Locate the cell with the specified text and output its [X, Y] center coordinate. 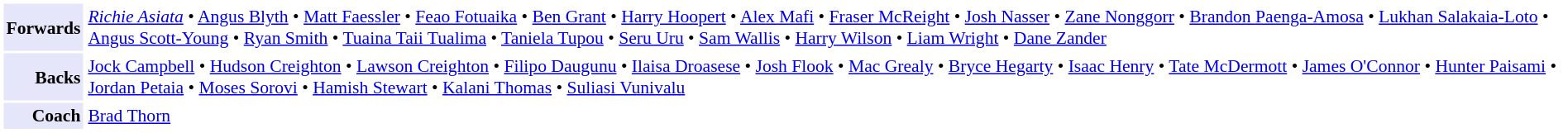
Brad Thorn [825, 116]
Forwards [43, 26]
Coach [43, 116]
Backs [43, 76]
